Detect which cell encompasses the target text, then output its (x, y) center coordinate. 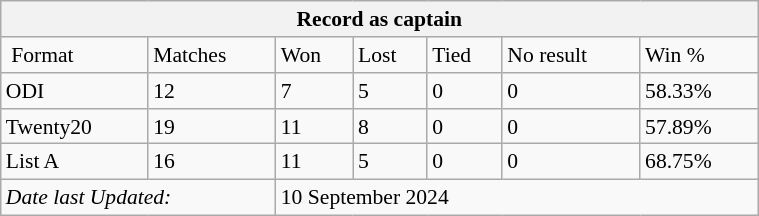
ODI (74, 91)
Matches (212, 55)
Date last Updated: (138, 197)
58.33% (699, 91)
Format (74, 55)
7 (314, 91)
Record as captain (380, 19)
68.75% (699, 162)
12 (212, 91)
No result (571, 55)
Tied (464, 55)
Won (314, 55)
Twenty20 (74, 126)
Win % (699, 55)
Lost (390, 55)
57.89% (699, 126)
List A (74, 162)
16 (212, 162)
10 September 2024 (517, 197)
8 (390, 126)
19 (212, 126)
